Provide the [x, y] coordinate of the cell's center where the given text is located.  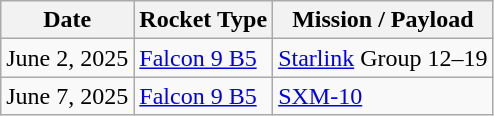
Rocket Type [204, 20]
June 2, 2025 [68, 58]
Starlink Group 12–19 [383, 58]
June 7, 2025 [68, 96]
SXM-10 [383, 96]
Date [68, 20]
Mission / Payload [383, 20]
